Pinpoint the cell where the given text exists, returning its [x, y] midpoint coordinate. 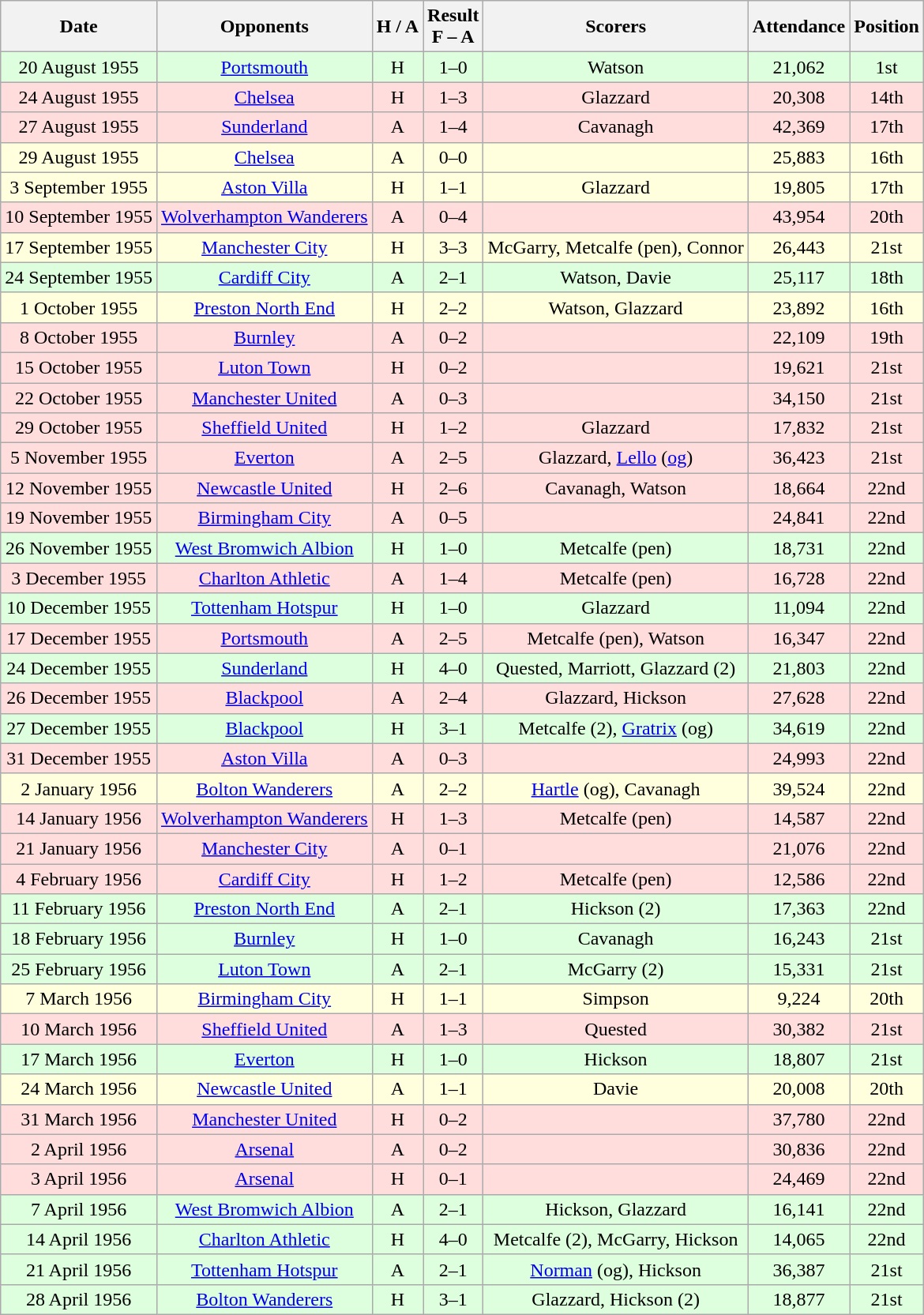
Quested, Marriott, Glazzard (2) [616, 668]
39,524 [798, 788]
20,308 [798, 97]
2 April 1956 [79, 1149]
20 August 1955 [79, 67]
Metcalfe (2), Gratrix (og) [616, 728]
11 February 1956 [79, 909]
17 December 1955 [79, 638]
21,062 [798, 67]
McGarry, Metcalfe (pen), Connor [616, 247]
18 February 1956 [79, 939]
Glazzard, Hickson (2) [616, 1299]
Metcalfe (pen), Watson [616, 638]
Cavanagh, Watson [616, 488]
9,224 [798, 999]
1st [887, 67]
22,109 [798, 337]
0–4 [453, 217]
34,619 [798, 728]
Scorers [616, 27]
23,892 [798, 307]
18,877 [798, 1299]
25 February 1956 [79, 969]
24,993 [798, 758]
0–5 [453, 518]
24 March 1956 [79, 1089]
21,076 [798, 848]
20,008 [798, 1089]
24,469 [798, 1179]
7 April 1956 [79, 1209]
15,331 [798, 969]
43,954 [798, 217]
McGarry (2) [616, 969]
29 August 1955 [79, 157]
3 April 1956 [79, 1179]
Watson, Glazzard [616, 307]
16,728 [798, 578]
Hickson [616, 1059]
31 December 1955 [79, 758]
14th [887, 97]
37,780 [798, 1119]
Quested [616, 1029]
18th [887, 277]
Glazzard, Lello (og) [616, 458]
27 December 1955 [79, 728]
Simpson [616, 999]
19 November 1955 [79, 518]
27,628 [798, 698]
Davie [616, 1089]
12,586 [798, 879]
16,243 [798, 939]
24,841 [798, 518]
1 October 1955 [79, 307]
36,387 [798, 1269]
10 March 1956 [79, 1029]
Hickson (2) [616, 909]
14,065 [798, 1239]
24 December 1955 [79, 668]
2–4 [453, 698]
4 February 1956 [79, 879]
H / A [397, 27]
30,836 [798, 1149]
Attendance [798, 27]
19th [887, 337]
26,443 [798, 247]
26 December 1955 [79, 698]
2–6 [453, 488]
10 December 1955 [79, 608]
8 October 1955 [79, 337]
Hartle (og), Cavanagh [616, 788]
18,731 [798, 548]
22 October 1955 [79, 397]
36,423 [798, 458]
34,150 [798, 397]
Date [79, 27]
11,094 [798, 608]
17,363 [798, 909]
28 April 1956 [79, 1299]
16,347 [798, 638]
21 January 1956 [79, 848]
14 January 1956 [79, 818]
42,369 [798, 127]
10 September 1955 [79, 217]
31 March 1956 [79, 1119]
30,382 [798, 1029]
16,141 [798, 1209]
2 January 1956 [79, 788]
3 December 1955 [79, 578]
Watson [616, 67]
18,807 [798, 1059]
Position [887, 27]
Watson, Davie [616, 277]
19,621 [798, 367]
5 November 1955 [79, 458]
25,883 [798, 157]
3–3 [453, 247]
3 September 1955 [79, 187]
24 August 1955 [79, 97]
Glazzard, Hickson [616, 698]
14,587 [798, 818]
17,832 [798, 428]
14 April 1956 [79, 1239]
17 March 1956 [79, 1059]
27 August 1955 [79, 127]
0–0 [453, 157]
19,805 [798, 187]
Metcalfe (2), McGarry, Hickson [616, 1239]
Opponents [264, 27]
26 November 1955 [79, 548]
17 September 1955 [79, 247]
7 March 1956 [79, 999]
12 November 1955 [79, 488]
18,664 [798, 488]
Norman (og), Hickson [616, 1269]
21,803 [798, 668]
21 April 1956 [79, 1269]
Hickson, Glazzard [616, 1209]
29 October 1955 [79, 428]
25,117 [798, 277]
24 September 1955 [79, 277]
15 October 1955 [79, 367]
ResultF – A [453, 27]
